Capture the cell that displays the provided text and extract its [x, y] central coordinate. 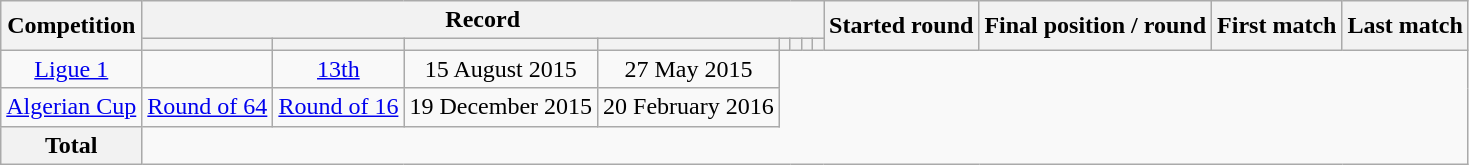
Record [483, 20]
Total [72, 145]
Last match [1405, 26]
First match [1277, 26]
27 May 2015 [689, 69]
20 February 2016 [689, 107]
19 December 2015 [501, 107]
Round of 64 [208, 107]
Algerian Cup [72, 107]
13th [338, 69]
15 August 2015 [501, 69]
Started round [902, 26]
Final position / round [1096, 26]
Competition [72, 26]
Ligue 1 [72, 69]
Round of 16 [338, 107]
